Search for the cell housing the specified text and yield its [x, y] center coordinate. 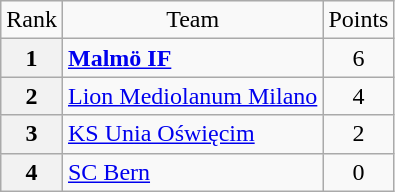
KS Unia Oświęcim [192, 134]
Malmö IF [192, 58]
0 [358, 172]
Points [358, 20]
SC Bern [192, 172]
Lion Mediolanum Milano [192, 96]
Team [192, 20]
3 [32, 134]
1 [32, 58]
Rank [32, 20]
6 [358, 58]
